Return [x, y] of the center of cell containing provided text 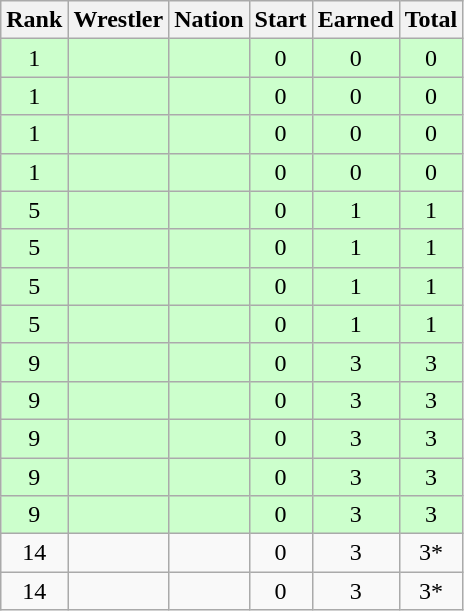
Earned [356, 20]
Total [431, 20]
Rank [34, 20]
Start [280, 20]
Wrestler [118, 20]
Nation [209, 20]
